Return (x, y) of the center of cell containing provided text 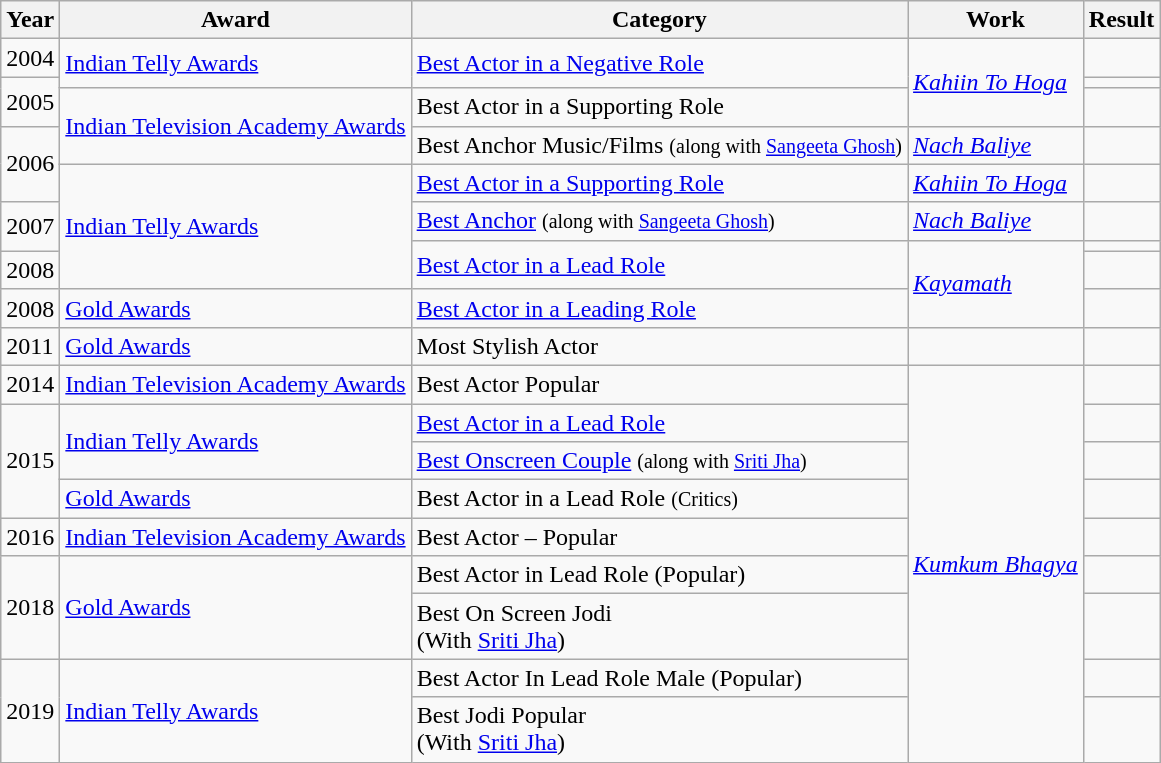
Best Jodi Popular(With Sriti Jha) (659, 730)
Best Actor In Lead Role Male (Popular) (659, 678)
2005 (30, 102)
Category (659, 20)
Year (30, 20)
Best Actor – Popular (659, 537)
Work (996, 20)
Best Actor in a Negative Role (659, 64)
2004 (30, 58)
Kumkum Bhagya (996, 564)
Most Stylish Actor (659, 346)
2014 (30, 384)
2006 (30, 164)
Best Actor in Lead Role (Popular) (659, 575)
Result (1121, 20)
Award (236, 20)
Best Actor in a Lead Role (Critics) (659, 499)
Best On Screen Jodi(With Sriti Jha) (659, 626)
Kayamath (996, 284)
Best Actor Popular (659, 384)
Best Onscreen Couple (along with Sriti Jha) (659, 461)
2011 (30, 346)
Best Anchor (along with Sangeeta Ghosh) (659, 221)
Best Actor in a Leading Role (659, 308)
2015 (30, 461)
Best Anchor Music/Films (along with Sangeeta Ghosh) (659, 145)
2018 (30, 608)
2007 (30, 226)
2016 (30, 537)
2019 (30, 710)
